Capture the cell that displays the provided text and extract its (x, y) central coordinate. 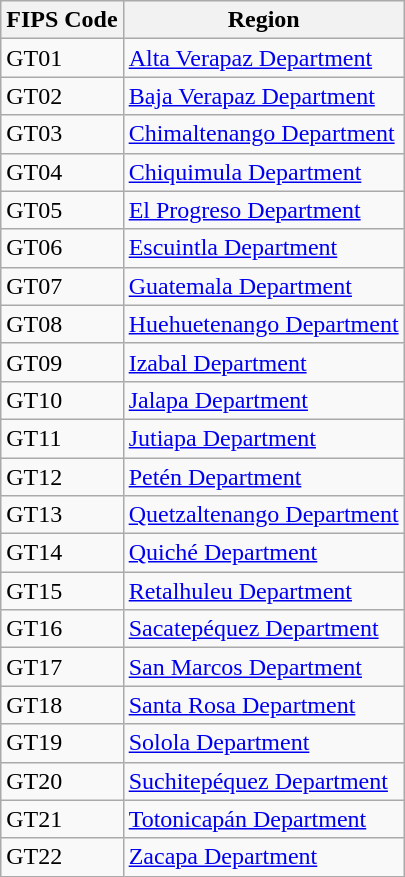
Santa Rosa Department (264, 705)
GT22 (62, 857)
Totonicapán Department (264, 819)
GT13 (62, 515)
GT19 (62, 743)
GT15 (62, 591)
GT07 (62, 286)
GT03 (62, 134)
Alta Verapaz Department (264, 58)
GT20 (62, 781)
Izabal Department (264, 362)
GT09 (62, 362)
Guatemala Department (264, 286)
Petén Department (264, 477)
Solola Department (264, 743)
Escuintla Department (264, 248)
Sacatepéquez Department (264, 629)
GT17 (62, 667)
GT02 (62, 96)
GT21 (62, 819)
FIPS Code (62, 20)
GT04 (62, 172)
GT08 (62, 324)
GT05 (62, 210)
Region (264, 20)
Huehuetenango Department (264, 324)
El Progreso Department (264, 210)
GT18 (62, 705)
Quetzaltenango Department (264, 515)
Jalapa Department (264, 400)
Retalhuleu Department (264, 591)
GT06 (62, 248)
GT10 (62, 400)
GT14 (62, 553)
Chimaltenango Department (264, 134)
GT11 (62, 438)
GT16 (62, 629)
Jutiapa Department (264, 438)
Zacapa Department (264, 857)
San Marcos Department (264, 667)
Quiché Department (264, 553)
Suchitepéquez Department (264, 781)
Chiquimula Department (264, 172)
GT12 (62, 477)
GT01 (62, 58)
Baja Verapaz Department (264, 96)
